Extract the (x, y) coordinate from the center of the cell holding the provided text.  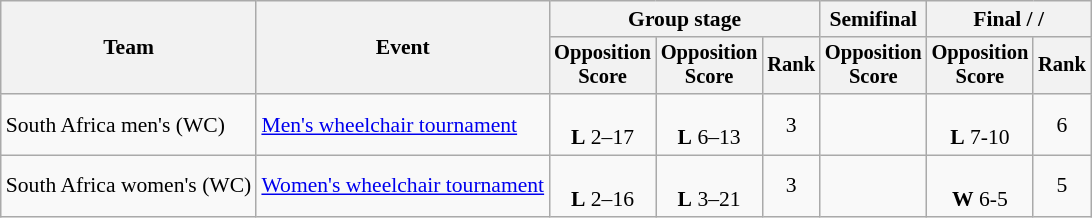
Semifinal (874, 19)
Team (129, 48)
W 6-5 (980, 186)
L 2–17 (602, 124)
L 2–16 (602, 186)
Men's wheelchair tournament (402, 124)
6 (1062, 124)
L 3–21 (710, 186)
South Africa women's (WC) (129, 186)
Event (402, 48)
L 7-10 (980, 124)
L 6–13 (710, 124)
South Africa men's (WC) (129, 124)
5 (1062, 186)
Group stage (684, 19)
Women's wheelchair tournament (402, 186)
Final / / (1009, 19)
